From the cell containing the given text, extract its center point as [x, y] coordinate. 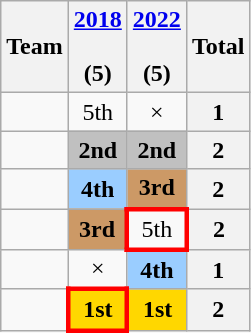
Team [35, 47]
Total [218, 47]
2018 (5) [98, 47]
2022 (5) [156, 47]
